Determine the [x, y] coordinate at the center of the cell enclosing the given text.  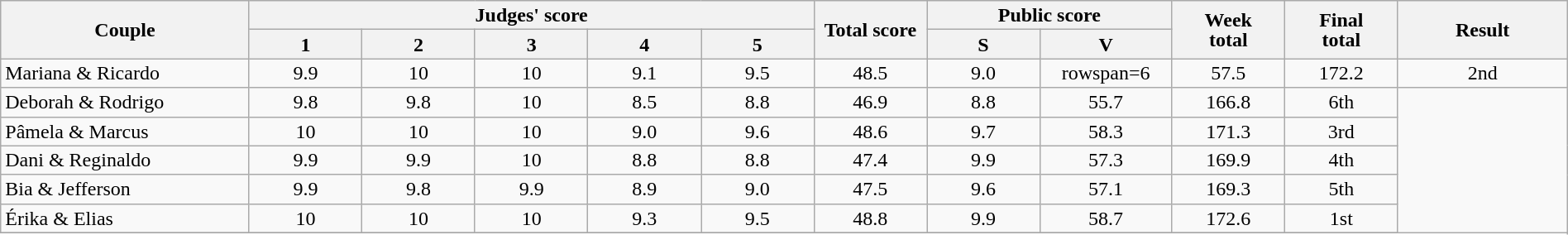
Deborah & Rodrigo [125, 103]
Total score [870, 30]
Érika & Elias [125, 218]
3rd [1341, 131]
Mariana & Ricardo [125, 73]
9.7 [984, 131]
169.9 [1229, 161]
2 [418, 45]
1 [306, 45]
57.5 [1229, 73]
5 [758, 45]
166.8 [1229, 103]
57.1 [1106, 189]
Weektotal [1229, 30]
4 [645, 45]
S [984, 45]
48.5 [870, 73]
58.3 [1106, 131]
57.3 [1106, 161]
Result [1482, 30]
rowspan=6 [1106, 73]
1st [1341, 218]
172.2 [1341, 73]
169.3 [1229, 189]
171.3 [1229, 131]
8.9 [645, 189]
9.3 [645, 218]
Judges' score [531, 15]
48.6 [870, 131]
4th [1341, 161]
8.5 [645, 103]
55.7 [1106, 103]
48.8 [870, 218]
172.6 [1229, 218]
46.9 [870, 103]
58.7 [1106, 218]
Pâmela & Marcus [125, 131]
Public score [1049, 15]
5th [1341, 189]
Bia & Jefferson [125, 189]
Couple [125, 30]
9.1 [645, 73]
Finaltotal [1341, 30]
3 [531, 45]
47.4 [870, 161]
V [1106, 45]
47.5 [870, 189]
2nd [1482, 73]
Dani & Reginaldo [125, 161]
6th [1341, 103]
